Identify which cell holds the provided text, then report its [x, y] central coordinate. 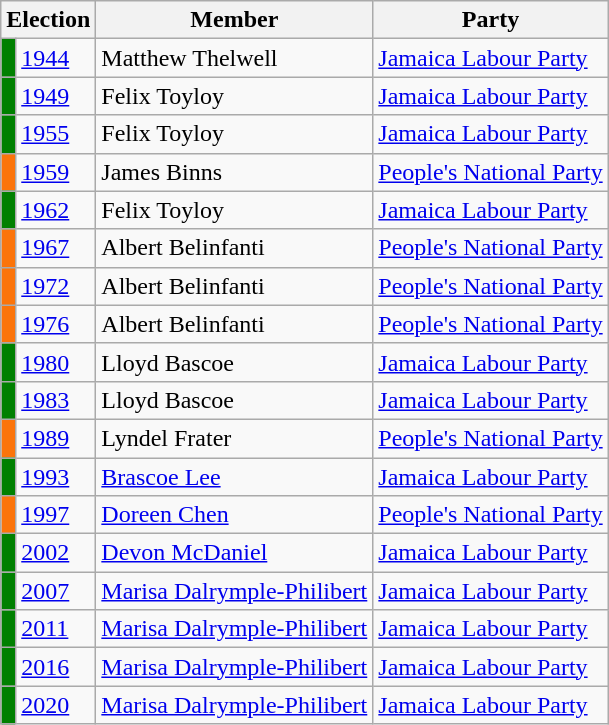
1983 [56, 400]
1967 [56, 248]
1993 [56, 477]
2016 [56, 667]
Doreen Chen [234, 515]
2020 [56, 705]
1980 [56, 362]
1955 [56, 134]
1962 [56, 210]
Election [48, 20]
1989 [56, 438]
1976 [56, 324]
1972 [56, 286]
2002 [56, 553]
Lyndel Frater [234, 438]
Brascoe Lee [234, 477]
Matthew Thelwell [234, 58]
Member [234, 20]
Devon McDaniel [234, 553]
1944 [56, 58]
Party [490, 20]
2007 [56, 591]
James Binns [234, 172]
1997 [56, 515]
1959 [56, 172]
2011 [56, 629]
1949 [56, 96]
